From the cell containing the given text, extract its center point as [X, Y] coordinate. 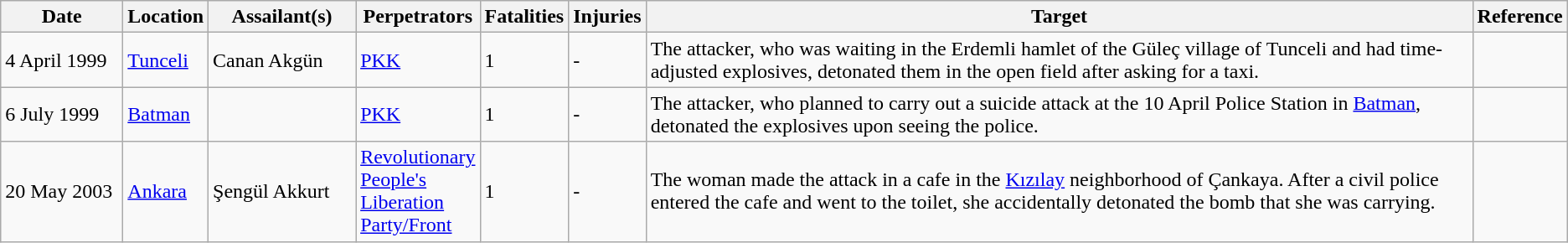
Perpetrators [418, 17]
Date [62, 17]
Ankara [166, 191]
20 May 2003 [62, 191]
Tunceli [166, 60]
6 July 1999 [62, 114]
Reference [1519, 17]
Injuries [607, 17]
The attacker, who planned to carry out a suicide attack at the 10 April Police Station in Batman, detonated the explosives upon seeing the police. [1059, 114]
Canan Akgün [282, 60]
Revolutionary People's Liberation Party/Front [418, 191]
Target [1059, 17]
Fatalities [524, 17]
4 April 1999 [62, 60]
Şengül Akkurt [282, 191]
Batman [166, 114]
Location [166, 17]
Assailant(s) [282, 17]
